Provide the (x, y) coordinate of the cell's center where the given text is located.  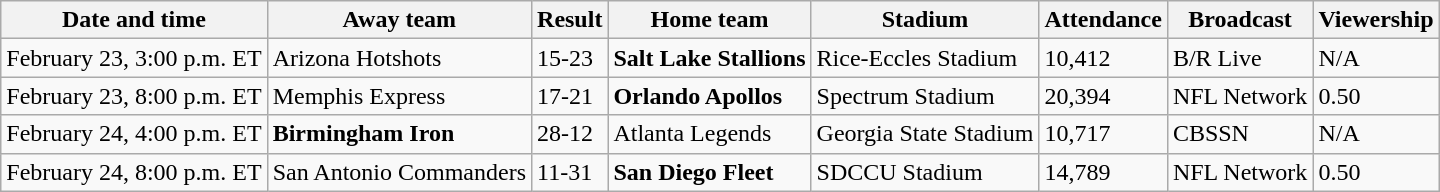
Atlanta Legends (710, 134)
Memphis Express (399, 96)
Birmingham Iron (399, 134)
Stadium (925, 20)
February 24, 8:00 p.m. ET (134, 172)
B/R Live (1240, 58)
Orlando Apollos (710, 96)
10,412 (1103, 58)
11-31 (570, 172)
20,394 (1103, 96)
February 23, 8:00 p.m. ET (134, 96)
CBSSN (1240, 134)
28-12 (570, 134)
SDCCU Stadium (925, 172)
Away team (399, 20)
February 24, 4:00 p.m. ET (134, 134)
February 23, 3:00 p.m. ET (134, 58)
Date and time (134, 20)
Rice-Eccles Stadium (925, 58)
San Diego Fleet (710, 172)
Home team (710, 20)
Attendance (1103, 20)
Arizona Hotshots (399, 58)
Result (570, 20)
Georgia State Stadium (925, 134)
Broadcast (1240, 20)
Spectrum Stadium (925, 96)
10,717 (1103, 134)
15-23 (570, 58)
Salt Lake Stallions (710, 58)
Viewership (1376, 20)
14,789 (1103, 172)
San Antonio Commanders (399, 172)
17-21 (570, 96)
